Provide the [x, y] coordinate of the cell's center where the given text is located.  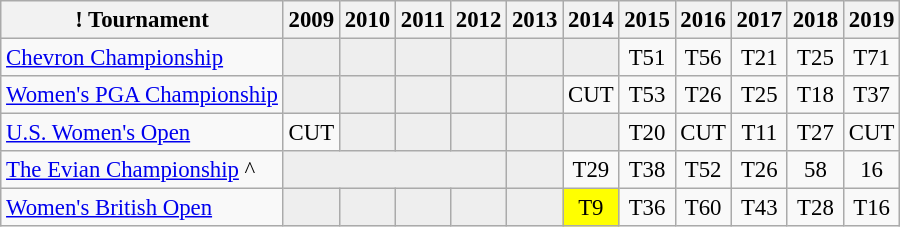
T71 [872, 58]
2012 [478, 20]
2011 [424, 20]
U.S. Women's Open [142, 133]
Chevron Championship [142, 58]
2016 [703, 20]
T56 [703, 58]
2018 [815, 20]
Women's PGA Championship [142, 95]
T9 [591, 208]
T51 [647, 58]
T60 [703, 208]
T11 [759, 133]
T36 [647, 208]
2009 [311, 20]
T18 [815, 95]
T52 [703, 170]
! Tournament [142, 20]
The Evian Championship ^ [142, 170]
T38 [647, 170]
Women's British Open [142, 208]
2014 [591, 20]
58 [815, 170]
2013 [535, 20]
2017 [759, 20]
T27 [815, 133]
T53 [647, 95]
T28 [815, 208]
T21 [759, 58]
T37 [872, 95]
T43 [759, 208]
2019 [872, 20]
T29 [591, 170]
2010 [367, 20]
16 [872, 170]
T16 [872, 208]
T20 [647, 133]
2015 [647, 20]
